Pinpoint the cell where the given text exists, returning its (x, y) midpoint coordinate. 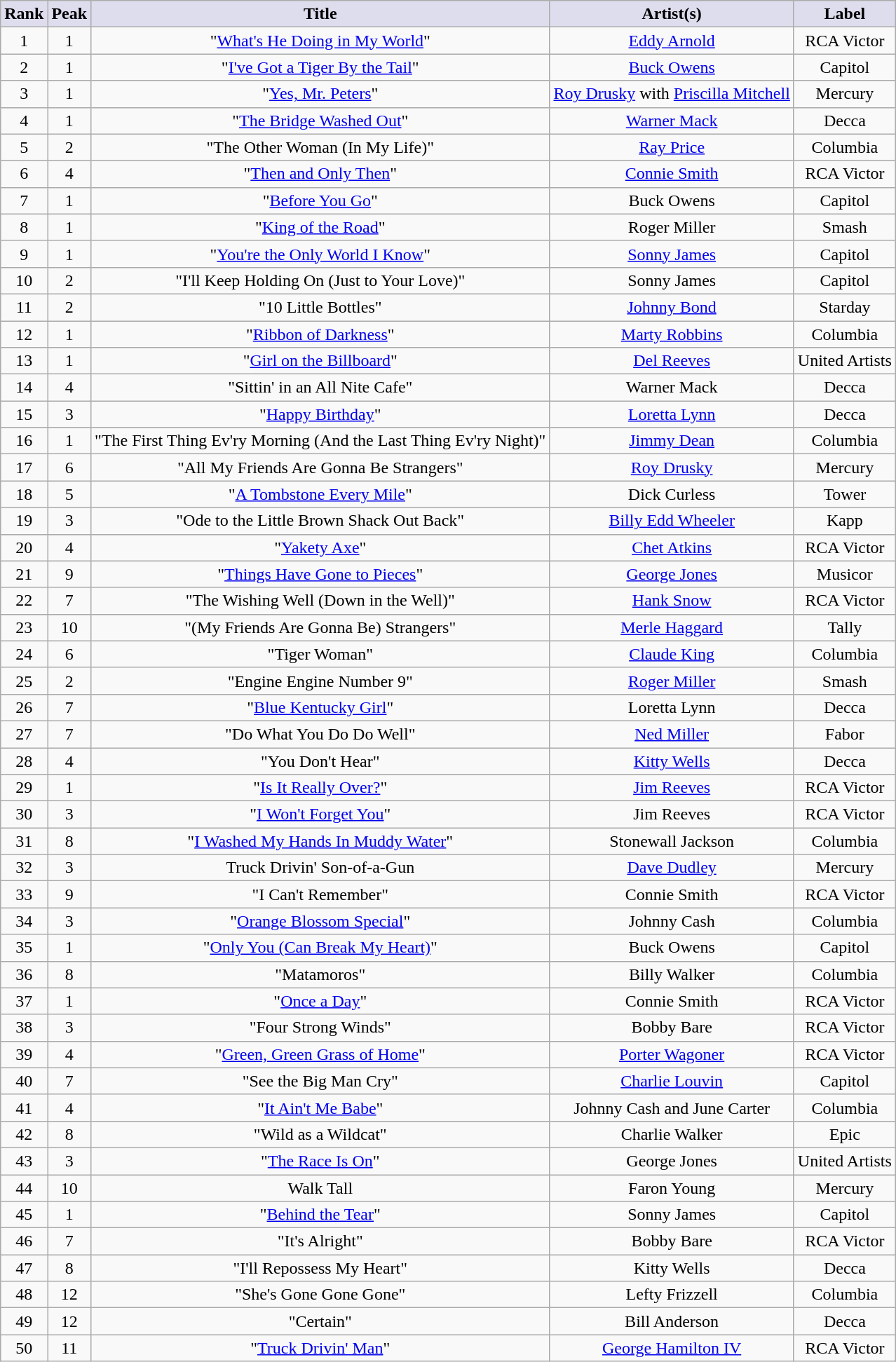
Dick Curless (672, 494)
15 (24, 414)
23 (24, 627)
"Once a Day" (320, 1001)
Hank Snow (672, 601)
Charlie Louvin (672, 1081)
Chet Atkins (672, 547)
"You Don't Hear" (320, 761)
"Yakety Axe" (320, 547)
Rank (24, 14)
"I'll Keep Holding On (Just to Your Love)" (320, 280)
48 (24, 1295)
Lefty Frizzell (672, 1295)
"(My Friends Are Gonna Be) Strangers" (320, 627)
"Tiger Woman" (320, 654)
Peak (69, 14)
Roy Drusky with Priscilla Mitchell (672, 94)
Marty Robbins (672, 334)
36 (24, 974)
40 (24, 1081)
27 (24, 734)
50 (24, 1348)
"Blue Kentucky Girl" (320, 707)
"I Can't Remember" (320, 894)
Johnny Bond (672, 307)
"You're the Only World I Know" (320, 254)
Faron Young (672, 1188)
35 (24, 948)
Billy Edd Wheeler (672, 521)
"Things Have Gone to Pieces" (320, 574)
"Only You (Can Break My Heart)" (320, 948)
George Hamilton IV (672, 1348)
Epic (844, 1134)
Tower (844, 494)
44 (24, 1188)
38 (24, 1028)
Johnny Cash and June Carter (672, 1108)
"Then and Only Then" (320, 174)
"She's Gone Gone Gone" (320, 1295)
17 (24, 468)
13 (24, 361)
"A Tombstone Every Mile" (320, 494)
"Is It Really Over?" (320, 788)
Label (844, 14)
21 (24, 574)
Jimmy Dean (672, 441)
"I Won't Forget You" (320, 815)
Fabor (844, 734)
"The Bridge Washed Out" (320, 121)
20 (24, 547)
39 (24, 1054)
"Certain" (320, 1321)
"Sittin' in an All Nite Cafe" (320, 388)
Eddy Arnold (672, 41)
"Four Strong Winds" (320, 1028)
45 (24, 1215)
Artist(s) (672, 14)
30 (24, 815)
"Truck Drivin' Man" (320, 1348)
18 (24, 494)
"See the Big Man Cry" (320, 1081)
Walk Tall (320, 1188)
Ned Miller (672, 734)
"I'll Repossess My Heart" (320, 1268)
Charlie Walker (672, 1134)
"The Wishing Well (Down in the Well)" (320, 601)
14 (24, 388)
"King of the Road" (320, 227)
"Wild as a Wildcat" (320, 1134)
"Ribbon of Darkness" (320, 334)
"All My Friends Are Gonna Be Strangers" (320, 468)
"Girl on the Billboard" (320, 361)
Dave Dudley (672, 868)
"What's He Doing in My World" (320, 41)
"Engine Engine Number 9" (320, 681)
32 (24, 868)
"Matamoros" (320, 974)
"10 Little Bottles" (320, 307)
34 (24, 921)
"Orange Blossom Special" (320, 921)
25 (24, 681)
Roy Drusky (672, 468)
31 (24, 841)
Del Reeves (672, 361)
Tally (844, 627)
Musicor (844, 574)
28 (24, 761)
Starday (844, 307)
"It's Alright" (320, 1241)
"Before You Go" (320, 200)
"Yes, Mr. Peters" (320, 94)
49 (24, 1321)
Billy Walker (672, 974)
"Ode to the Little Brown Shack Out Back" (320, 521)
Bill Anderson (672, 1321)
42 (24, 1134)
Truck Drivin' Son-of-a-Gun (320, 868)
19 (24, 521)
16 (24, 441)
"I've Got a Tiger By the Tail" (320, 67)
Ray Price (672, 147)
"The Other Woman (In My Life)" (320, 147)
"Green, Green Grass of Home" (320, 1054)
"It Ain't Me Babe" (320, 1108)
37 (24, 1001)
"The Race Is On" (320, 1161)
Merle Haggard (672, 627)
29 (24, 788)
"The First Thing Ev'ry Morning (And the Last Thing Ev'ry Night)" (320, 441)
46 (24, 1241)
Title (320, 14)
24 (24, 654)
43 (24, 1161)
"Happy Birthday" (320, 414)
"I Washed My Hands In Muddy Water" (320, 841)
33 (24, 894)
"Behind the Tear" (320, 1215)
26 (24, 707)
"Do What You Do Do Well" (320, 734)
47 (24, 1268)
Johnny Cash (672, 921)
Stonewall Jackson (672, 841)
Porter Wagoner (672, 1054)
Claude King (672, 654)
41 (24, 1108)
Kapp (844, 521)
22 (24, 601)
